Return the (x, y) coordinate for the center point of the cell that contains the specified text.  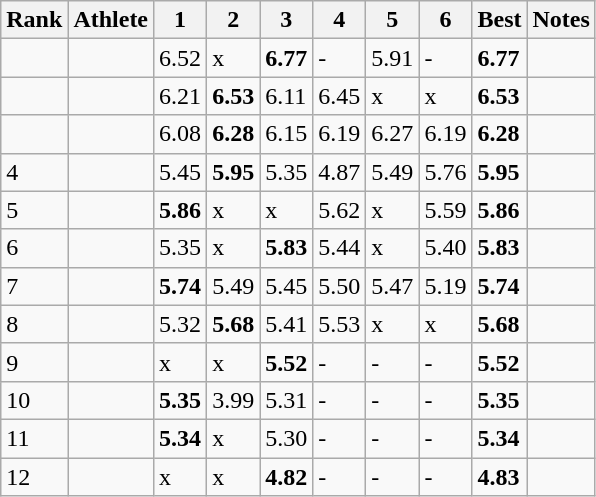
4.82 (286, 477)
5.40 (446, 248)
5.31 (286, 400)
5.41 (286, 324)
9 (34, 362)
5.62 (340, 210)
Rank (34, 20)
6.15 (286, 134)
Notes (561, 20)
6.08 (180, 134)
10 (34, 400)
4.87 (340, 172)
6.52 (180, 58)
3 (286, 20)
5.19 (446, 286)
5.91 (392, 58)
Athlete (111, 20)
5.44 (340, 248)
5.30 (286, 438)
5.59 (446, 210)
4.83 (500, 477)
6.11 (286, 96)
1 (180, 20)
12 (34, 477)
7 (34, 286)
6.27 (392, 134)
11 (34, 438)
6.21 (180, 96)
5.53 (340, 324)
8 (34, 324)
5.32 (180, 324)
5.47 (392, 286)
2 (234, 20)
Best (500, 20)
5.50 (340, 286)
3.99 (234, 400)
5.76 (446, 172)
6.45 (340, 96)
